Scan for the cell matching the given text and deliver its (x, y) coordinate at center. 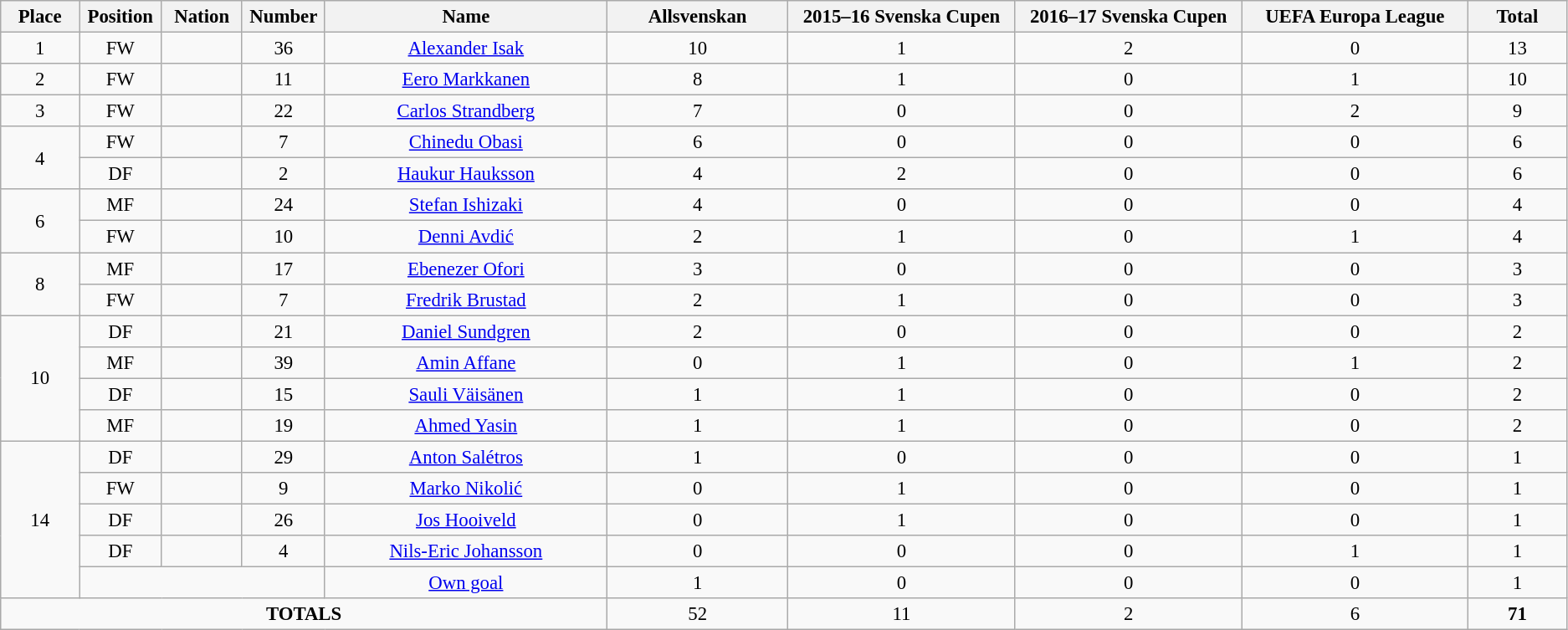
UEFA Europa League (1355, 17)
13 (1517, 49)
Allsvenskan (697, 17)
Number (283, 17)
15 (283, 394)
14 (40, 520)
36 (283, 49)
21 (283, 331)
19 (283, 426)
Haukur Hauksson (465, 174)
Carlos Strandberg (465, 111)
52 (697, 614)
Total (1517, 17)
TOTALS (305, 614)
Nation (202, 17)
Stefan Ishizaki (465, 205)
39 (283, 362)
Chinedu Obasi (465, 142)
29 (283, 457)
Nils-Eric Johansson (465, 551)
Fredrik Brustad (465, 300)
22 (283, 111)
Eero Markkanen (465, 79)
71 (1517, 614)
26 (283, 520)
Anton Salétros (465, 457)
2015–16 Svenska Cupen (902, 17)
Alexander Isak (465, 49)
24 (283, 205)
17 (283, 269)
Name (465, 17)
Daniel Sundgren (465, 331)
Position (120, 17)
Marko Nikolić (465, 489)
Sauli Väisänen (465, 394)
Denni Avdić (465, 237)
Ahmed Yasin (465, 426)
Ebenezer Ofori (465, 269)
Place (40, 17)
Jos Hooiveld (465, 520)
2016–17 Svenska Cupen (1128, 17)
Amin Affane (465, 362)
Own goal (465, 583)
